Identify which cell holds the provided text, then report its (x, y) central coordinate. 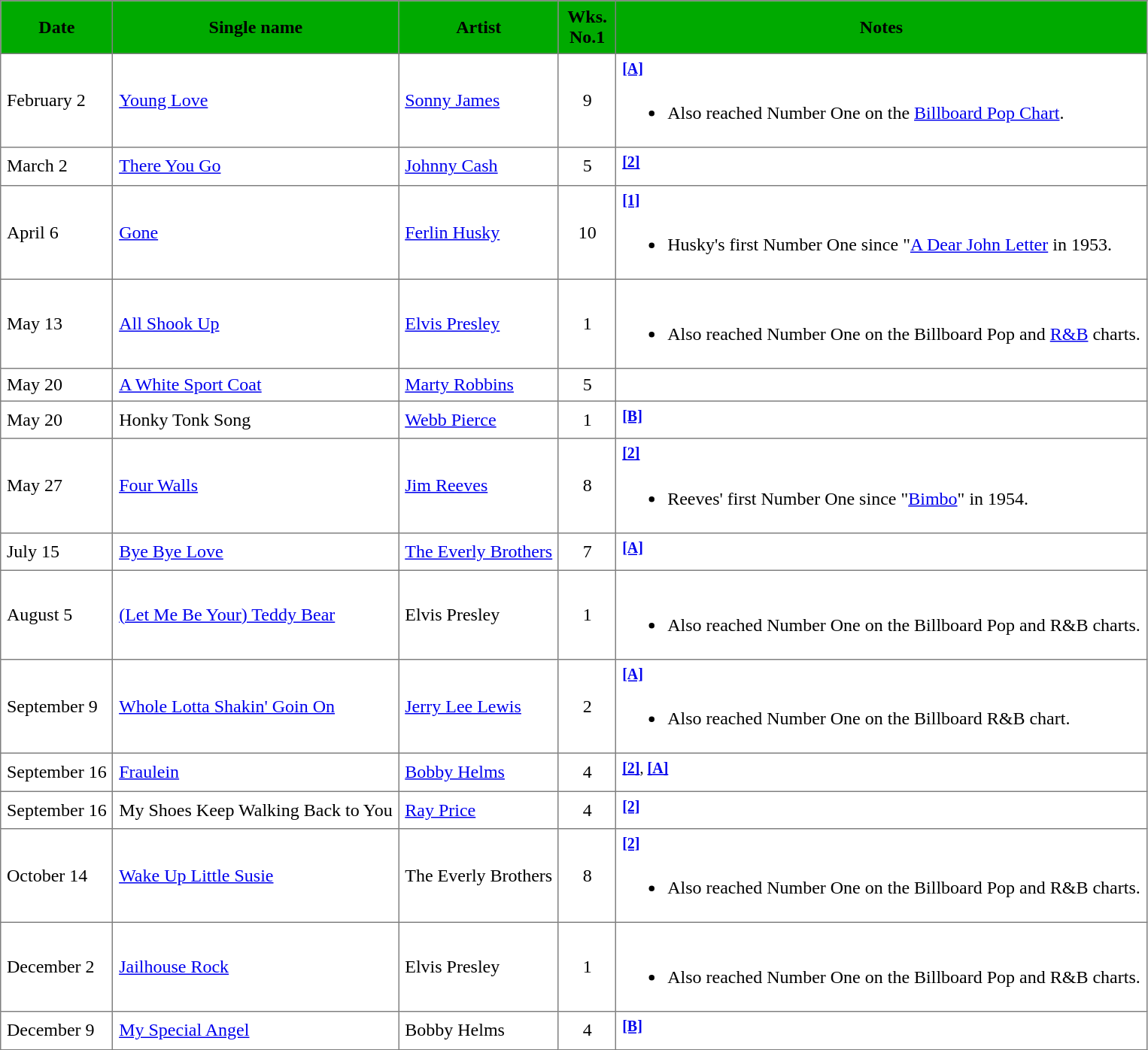
[A] (882, 551)
There You Go (256, 166)
Date (57, 27)
Jailhouse Rock (256, 967)
My Shoes Keep Walking Back to You (256, 810)
May 27 (57, 486)
All Shook Up (256, 323)
[1]Husky's first Number One since "A Dear John Letter in 1953. (882, 232)
Honky Tonk Song (256, 420)
[A]Also reached Number One on the Billboard R&B chart. (882, 707)
[A]Also reached Number One on the Billboard Pop Chart. (882, 101)
Sonny James (478, 101)
Ferlin Husky (478, 232)
A White Sport Coat (256, 385)
(Let Me Be Your) Teddy Bear (256, 615)
Jim Reeves (478, 486)
Whole Lotta Shakin' Goin On (256, 707)
[2]Reeves' first Number One since "Bimbo" in 1954. (882, 486)
Notes (882, 27)
Fraulein (256, 772)
Wake Up Little Susie (256, 876)
My Special Angel (256, 1030)
February 2 (57, 101)
Webb Pierce (478, 420)
Four Walls (256, 486)
9 (587, 101)
December 9 (57, 1030)
Bye Bye Love (256, 551)
7 (587, 551)
10 (587, 232)
April 6 (57, 232)
Marty Robbins (478, 385)
December 2 (57, 967)
Jerry Lee Lewis (478, 707)
[2], [A] (882, 772)
March 2 (57, 166)
[2]Also reached Number One on the Billboard Pop and R&B charts. (882, 876)
Wks. No.1 (587, 27)
Gone (256, 232)
September 9 (57, 707)
Artist (478, 27)
2 (587, 707)
August 5 (57, 615)
Johnny Cash (478, 166)
May 13 (57, 323)
Ray Price (478, 810)
October 14 (57, 876)
July 15 (57, 551)
Single name (256, 27)
Young Love (256, 101)
